Return the [X, Y] coordinate for the center point of the cell that contains the specified text.  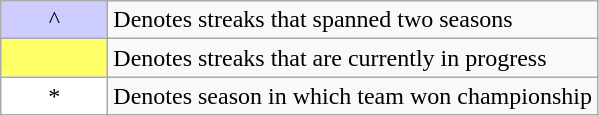
Denotes streaks that spanned two seasons [353, 20]
Denotes season in which team won championship [353, 96]
* [54, 96]
Denotes streaks that are currently in progress [353, 58]
^ [54, 20]
